Output the (x, y) coordinate of the center of the cell containing the given text.  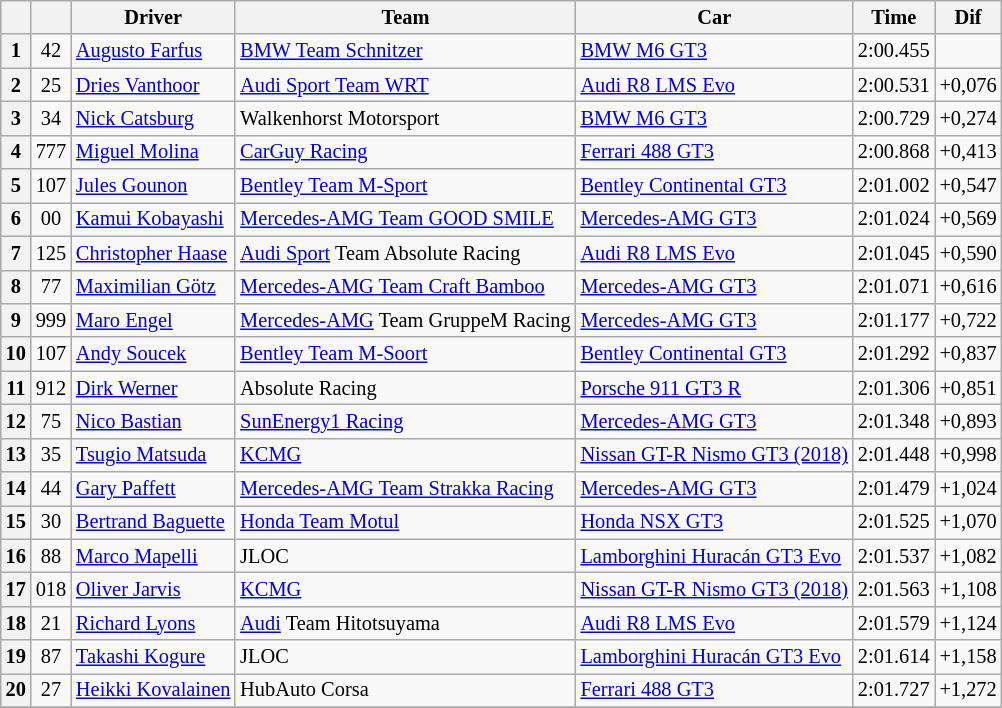
Maximilian Götz (153, 287)
35 (51, 455)
2:00.729 (894, 118)
Augusto Farfus (153, 51)
Audi Sport Team Absolute Racing (405, 253)
Takashi Kogure (153, 657)
+1,124 (968, 623)
10 (16, 354)
+0,837 (968, 354)
Dirk Werner (153, 388)
87 (51, 657)
2:01.479 (894, 489)
2:01.579 (894, 623)
Mercedes-AMG Team GOOD SMILE (405, 219)
+0,722 (968, 320)
25 (51, 85)
6 (16, 219)
+1,024 (968, 489)
125 (51, 253)
Mercedes-AMG Team GruppeM Racing (405, 320)
+1,158 (968, 657)
2:00.868 (894, 152)
Miguel Molina (153, 152)
Honda NSX GT3 (714, 522)
+0,274 (968, 118)
Richard Lyons (153, 623)
13 (16, 455)
Heikki Kovalainen (153, 690)
4 (16, 152)
2:00.455 (894, 51)
12 (16, 421)
+0,413 (968, 152)
2:01.002 (894, 186)
2:01.306 (894, 388)
Maro Engel (153, 320)
+1,108 (968, 589)
+1,070 (968, 522)
21 (51, 623)
Oliver Jarvis (153, 589)
34 (51, 118)
Gary Paffett (153, 489)
+0,569 (968, 219)
Mercedes-AMG Team Strakka Racing (405, 489)
SunEnergy1 Racing (405, 421)
Mercedes-AMG Team Craft Bamboo (405, 287)
2:01.292 (894, 354)
+1,272 (968, 690)
2:01.537 (894, 556)
2:01.045 (894, 253)
15 (16, 522)
Porsche 911 GT3 R (714, 388)
Andy Soucek (153, 354)
00 (51, 219)
Time (894, 17)
999 (51, 320)
777 (51, 152)
Dif (968, 17)
Bertrand Baguette (153, 522)
Team (405, 17)
27 (51, 690)
+0,851 (968, 388)
3 (16, 118)
42 (51, 51)
Driver (153, 17)
+0,893 (968, 421)
44 (51, 489)
2:01.614 (894, 657)
5 (16, 186)
30 (51, 522)
1 (16, 51)
+0,590 (968, 253)
18 (16, 623)
Car (714, 17)
+0,076 (968, 85)
+0,547 (968, 186)
Nico Bastian (153, 421)
Jules Gounon (153, 186)
Walkenhorst Motorsport (405, 118)
2 (16, 85)
19 (16, 657)
Dries Vanthoor (153, 85)
2:01.727 (894, 690)
2:00.531 (894, 85)
Kamui Kobayashi (153, 219)
16 (16, 556)
+1,082 (968, 556)
Absolute Racing (405, 388)
14 (16, 489)
018 (51, 589)
2:01.348 (894, 421)
88 (51, 556)
Nick Catsburg (153, 118)
7 (16, 253)
Christopher Haase (153, 253)
HubAuto Corsa (405, 690)
20 (16, 690)
11 (16, 388)
2:01.563 (894, 589)
2:01.071 (894, 287)
CarGuy Racing (405, 152)
75 (51, 421)
Tsugio Matsuda (153, 455)
2:01.525 (894, 522)
77 (51, 287)
Bentley Team M-Sport (405, 186)
2:01.177 (894, 320)
Bentley Team M-Soort (405, 354)
BMW Team Schnitzer (405, 51)
Audi Sport Team WRT (405, 85)
2:01.024 (894, 219)
+0,998 (968, 455)
9 (16, 320)
Honda Team Motul (405, 522)
2:01.448 (894, 455)
+0,616 (968, 287)
8 (16, 287)
17 (16, 589)
Audi Team Hitotsuyama (405, 623)
912 (51, 388)
Marco Mapelli (153, 556)
